Detect which cell encompasses the target text, then output its (x, y) center coordinate. 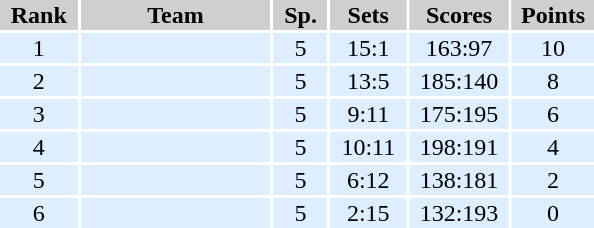
Sp. (300, 15)
198:191 (459, 147)
175:195 (459, 114)
1 (39, 48)
Scores (459, 15)
9:11 (368, 114)
185:140 (459, 81)
10 (553, 48)
13:5 (368, 81)
163:97 (459, 48)
Team (176, 15)
15:1 (368, 48)
Points (553, 15)
3 (39, 114)
6:12 (368, 180)
Sets (368, 15)
10:11 (368, 147)
8 (553, 81)
132:193 (459, 213)
Rank (39, 15)
2:15 (368, 213)
0 (553, 213)
138:181 (459, 180)
